Capture the cell that displays the provided text and extract its [X, Y] central coordinate. 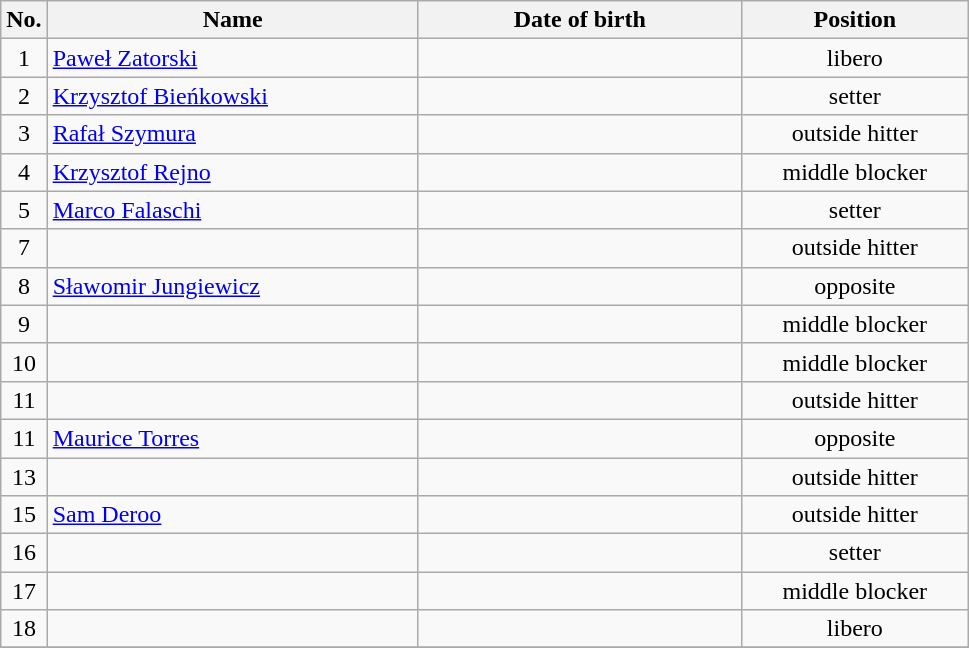
7 [24, 248]
9 [24, 324]
4 [24, 172]
Paweł Zatorski [232, 58]
Name [232, 20]
Krzysztof Rejno [232, 172]
5 [24, 210]
Rafał Szymura [232, 134]
Sam Deroo [232, 515]
No. [24, 20]
15 [24, 515]
Position [854, 20]
16 [24, 553]
10 [24, 362]
Krzysztof Bieńkowski [232, 96]
2 [24, 96]
Date of birth [580, 20]
Sławomir Jungiewicz [232, 286]
17 [24, 591]
18 [24, 629]
1 [24, 58]
3 [24, 134]
8 [24, 286]
Marco Falaschi [232, 210]
Maurice Torres [232, 438]
13 [24, 477]
